Search for the cell housing the specified text and yield its [x, y] center coordinate. 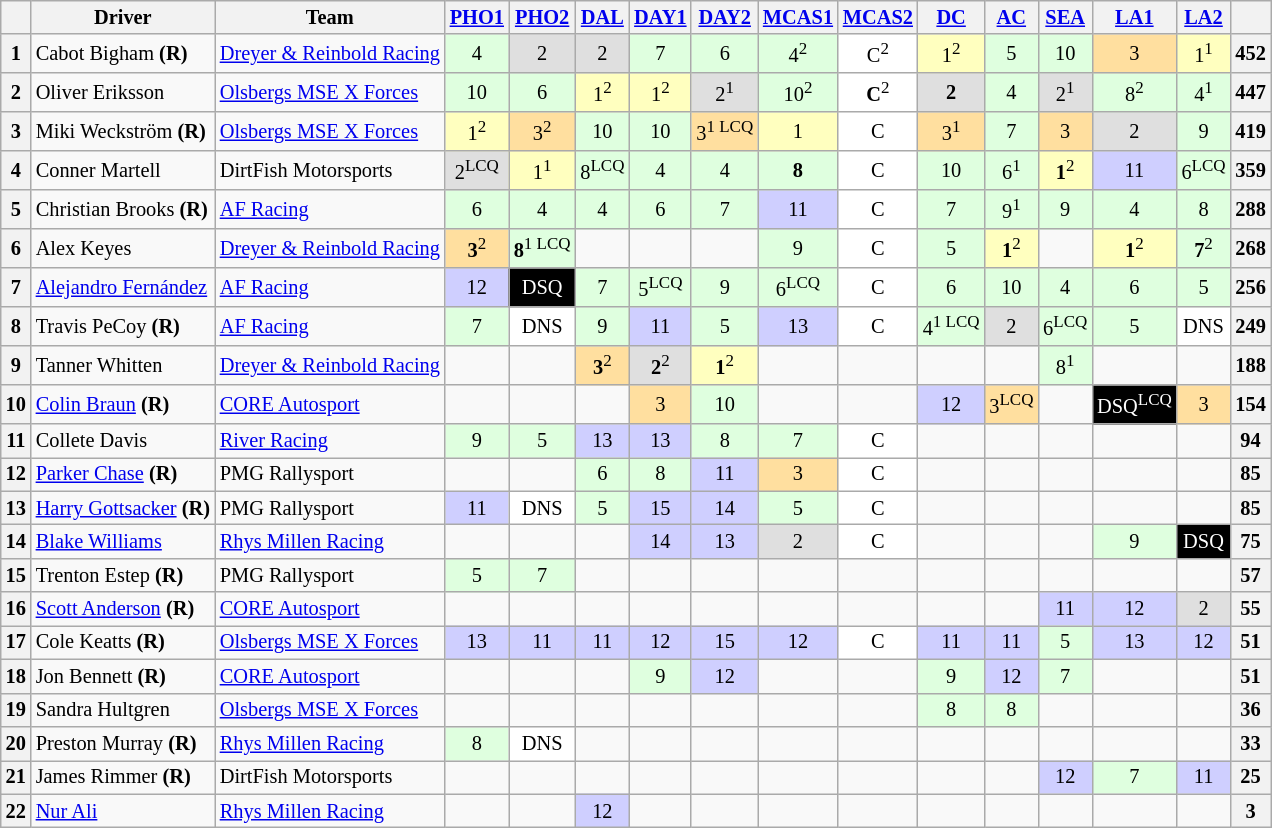
249 [1250, 326]
75 [1250, 541]
Scott Anderson (R) [123, 609]
31 LCQ [724, 132]
447 [1250, 92]
3LCQ [1011, 404]
31 [952, 132]
8LCQ [602, 170]
25 [1250, 777]
Christian Brooks (R) [123, 210]
72 [1204, 248]
94 [1250, 441]
Nur Ali [123, 811]
Oliver Eriksson [123, 92]
81 [1065, 366]
Sandra Hultgren [123, 710]
Miki Weckström (R) [123, 132]
359 [1250, 170]
102 [798, 92]
DSQLCQ [1134, 404]
PHO1 [477, 17]
188 [1250, 366]
36 [1250, 710]
Cole Keatts (R) [123, 642]
Harry Gottsacker (R) [123, 508]
20 [16, 743]
16 [16, 609]
River Racing [330, 441]
Alejandro Fernández [123, 288]
5LCQ [660, 288]
Preston Murray (R) [123, 743]
81 LCQ [542, 248]
18 [16, 676]
Team [330, 17]
DC [952, 17]
42 [798, 54]
Parker Chase (R) [123, 474]
55 [1250, 609]
419 [1250, 132]
James Rimmer (R) [123, 777]
DAY1 [660, 17]
256 [1250, 288]
288 [1250, 210]
57 [1250, 575]
LA2 [1204, 17]
91 [1011, 210]
MCAS1 [798, 17]
41 [1204, 92]
PHO2 [542, 17]
82 [1134, 92]
DAL [602, 17]
2LCQ [477, 170]
SEA [1065, 17]
Collete Davis [123, 441]
17 [16, 642]
33 [1250, 743]
41 LCQ [952, 326]
154 [1250, 404]
19 [16, 710]
Conner Martell [123, 170]
Blake Williams [123, 541]
MCAS2 [878, 17]
Travis PeCoy (R) [123, 326]
AC [1011, 17]
268 [1250, 248]
DAY2 [724, 17]
452 [1250, 54]
Driver [123, 17]
LA1 [1134, 17]
61 [1011, 170]
Cabot Bigham (R) [123, 54]
Colin Braun (R) [123, 404]
Tanner Whitten [123, 366]
Jon Bennett (R) [123, 676]
Trenton Estep (R) [123, 575]
Alex Keyes [123, 248]
